Provide the (x, y) coordinate of the cell's center where the given text is located.  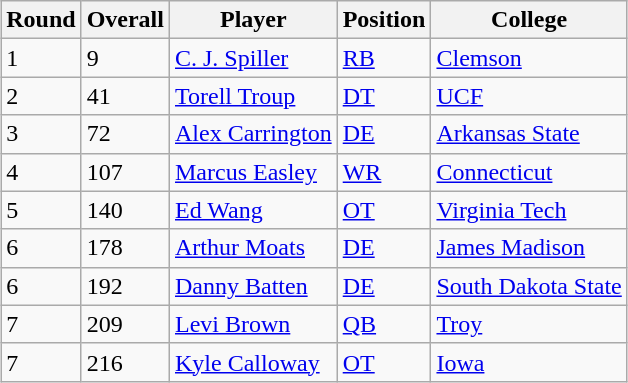
College (529, 20)
Connecticut (529, 172)
Ed Wang (253, 210)
Arthur Moats (253, 248)
216 (125, 362)
1 (41, 58)
Position (384, 20)
178 (125, 248)
Alex Carrington (253, 134)
140 (125, 210)
Iowa (529, 362)
James Madison (529, 248)
WR (384, 172)
209 (125, 324)
Troy (529, 324)
Clemson (529, 58)
South Dakota State (529, 286)
QB (384, 324)
192 (125, 286)
DT (384, 96)
Arkansas State (529, 134)
Round (41, 20)
2 (41, 96)
Levi Brown (253, 324)
C. J. Spiller (253, 58)
4 (41, 172)
Player (253, 20)
UCF (529, 96)
3 (41, 134)
Torell Troup (253, 96)
Kyle Calloway (253, 362)
72 (125, 134)
9 (125, 58)
Overall (125, 20)
Danny Batten (253, 286)
Marcus Easley (253, 172)
RB (384, 58)
Virginia Tech (529, 210)
41 (125, 96)
5 (41, 210)
107 (125, 172)
